For the text-containing cell, return its midpoint in (X, Y) coordinate format. 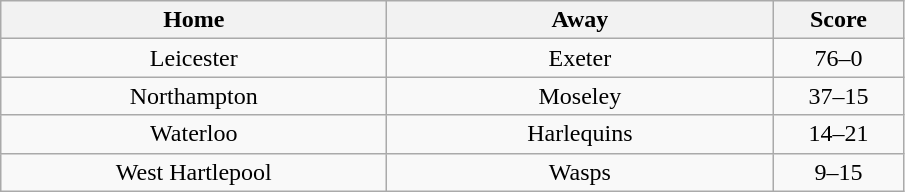
Home (194, 20)
Leicester (194, 58)
Harlequins (580, 134)
37–15 (838, 96)
76–0 (838, 58)
Waterloo (194, 134)
Away (580, 20)
9–15 (838, 172)
14–21 (838, 134)
Score (838, 20)
Wasps (580, 172)
Moseley (580, 96)
Exeter (580, 58)
Northampton (194, 96)
West Hartlepool (194, 172)
